From the cell containing the given text, extract its center point as [X, Y] coordinate. 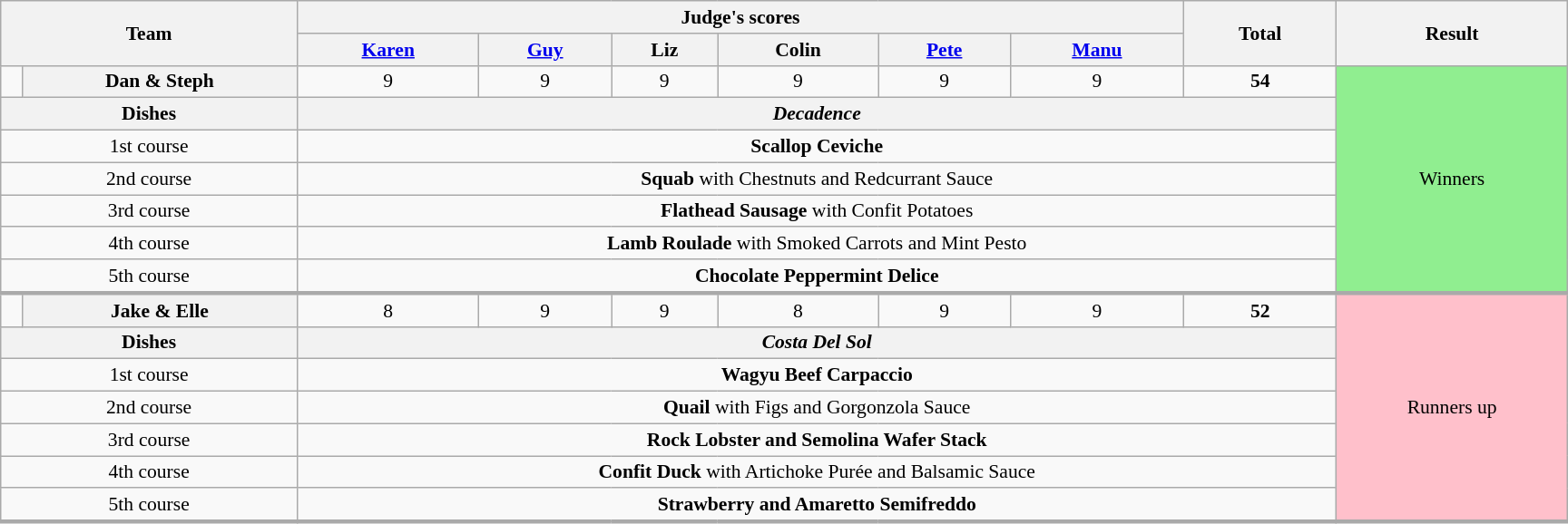
Decadence [817, 114]
Strawberry and Amaretto Semifreddo [817, 506]
Judge's scores [740, 17]
Scallop Ceviche [817, 147]
Runners up [1452, 407]
Guy [545, 50]
Lamb Roulade with Smoked Carrots and Mint Pesto [817, 244]
54 [1260, 82]
Jake & Elle [160, 310]
Colin [799, 50]
Confit Duck with Artichoke Purée and Balsamic Sauce [817, 472]
Dan & Steph [160, 82]
Karen [388, 50]
Liz [664, 50]
Squab with Chestnuts and Redcurrant Sauce [817, 179]
Wagyu Beef Carpaccio [817, 375]
Manu [1096, 50]
52 [1260, 310]
Quail with Figs and Gorgonzola Sauce [817, 408]
Total [1260, 33]
Winners [1452, 180]
Flathead Sausage with Confit Potatoes [817, 211]
Pete [944, 50]
Costa Del Sol [817, 343]
Team [149, 33]
Result [1452, 33]
Rock Lobster and Semolina Wafer Stack [817, 440]
Chocolate Peppermint Delice [817, 276]
